Pinpoint the cell where the given text exists, returning its [X, Y] midpoint coordinate. 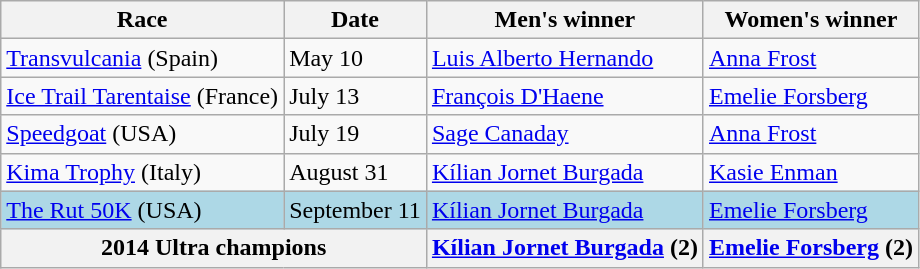
Sage Canaday [564, 134]
May 10 [356, 58]
François D'Haene [564, 96]
September 11 [356, 210]
Women's winner [810, 20]
July 13 [356, 96]
Speedgoat (USA) [142, 134]
Kima Trophy (Italy) [142, 172]
Date [356, 20]
Kasie Enman [810, 172]
The Rut 50K (USA) [142, 210]
Men's winner [564, 20]
Luis Alberto Hernando [564, 58]
August 31 [356, 172]
July 19 [356, 134]
2014 Ultra champions [214, 248]
Emelie Forsberg (2) [810, 248]
Transvulcania (Spain) [142, 58]
Race [142, 20]
Kílian Jornet Burgada (2) [564, 248]
Ice Trail Tarentaise (France) [142, 96]
